For the text-containing cell, return its midpoint in (X, Y) coordinate format. 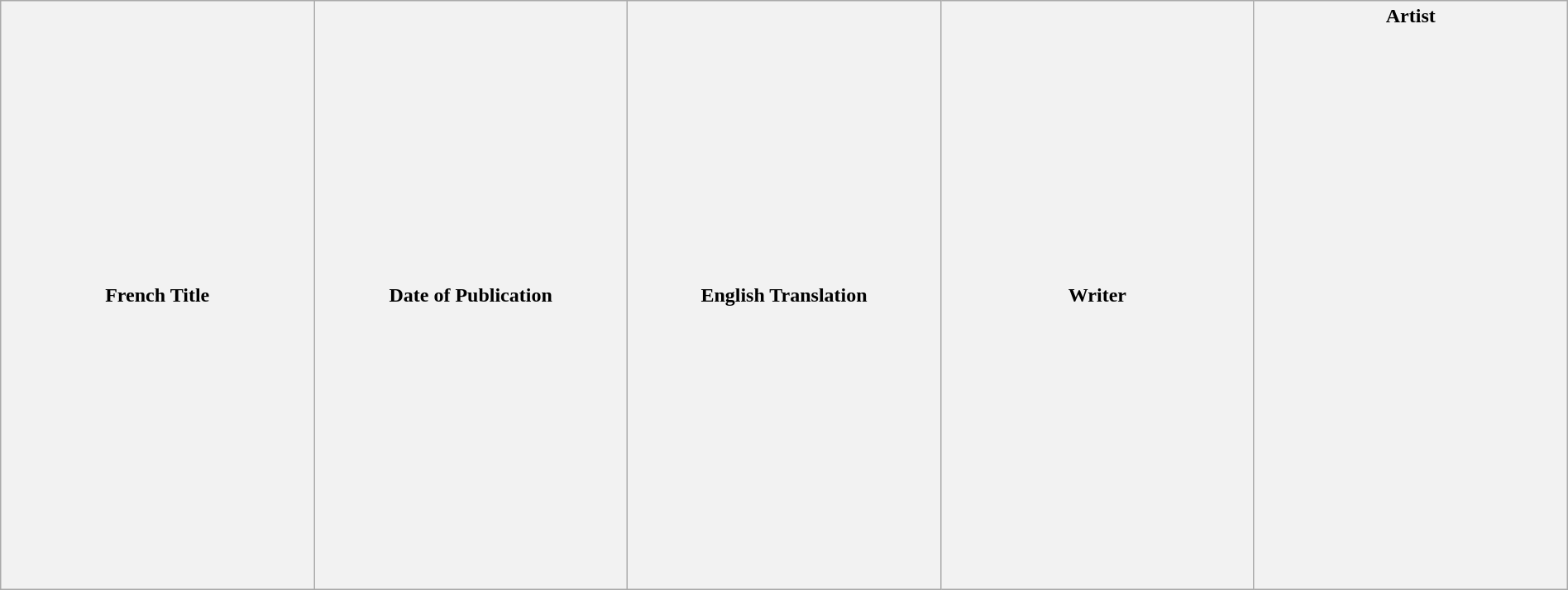
French Title (157, 296)
Writer (1097, 296)
Artist (1411, 296)
English Translation (784, 296)
Date of Publication (471, 296)
